From the cell containing the given text, extract its center point as [x, y] coordinate. 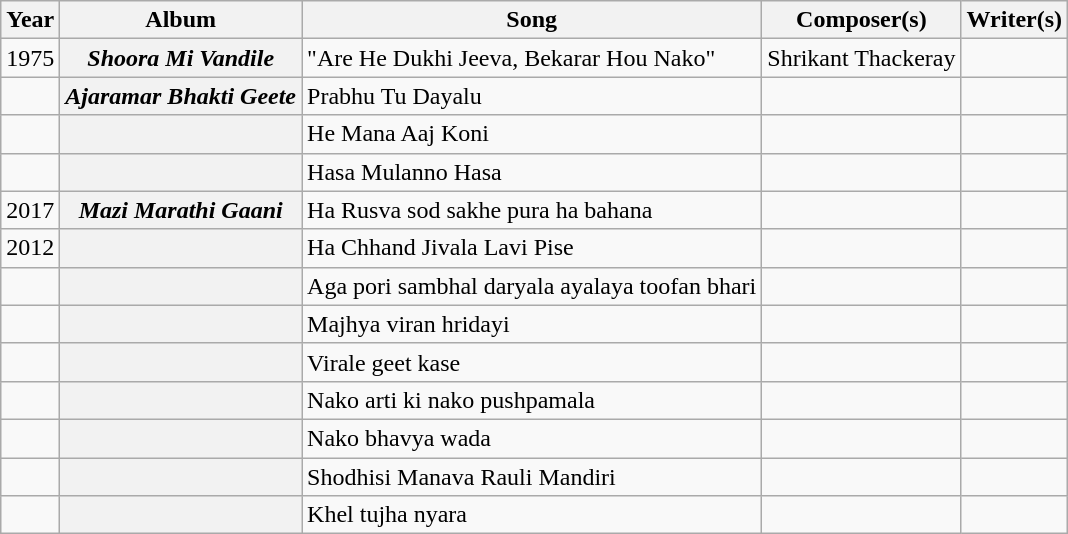
Khel tujha nyara [532, 515]
"Are He Dukhi Jeeva, Bekarar Hou Nako" [532, 58]
Shrikant Thackeray [862, 58]
Ha Chhand Jivala Lavi Pise [532, 248]
2012 [30, 248]
Aga pori sambhal daryala ayalaya toofan bhari [532, 286]
Writer(s) [1014, 20]
Album [181, 20]
Mazi Marathi Gaani [181, 210]
Shoora Mi Vandile [181, 58]
Virale geet kase [532, 362]
Prabhu Tu Dayalu [532, 96]
Song [532, 20]
2017 [30, 210]
Year [30, 20]
Ha Rusva sod sakhe pura ha bahana [532, 210]
Nako arti ki nako pushpamala [532, 400]
1975 [30, 58]
Shodhisi Manava Rauli Mandiri [532, 477]
He Mana Aaj Koni [532, 134]
Majhya viran hridayi [532, 324]
Composer(s) [862, 20]
Hasa Mulanno Hasa [532, 172]
Ajaramar Bhakti Geete [181, 96]
Nako bhavya wada [532, 438]
